Locate the cell with the specified text and output its [x, y] center coordinate. 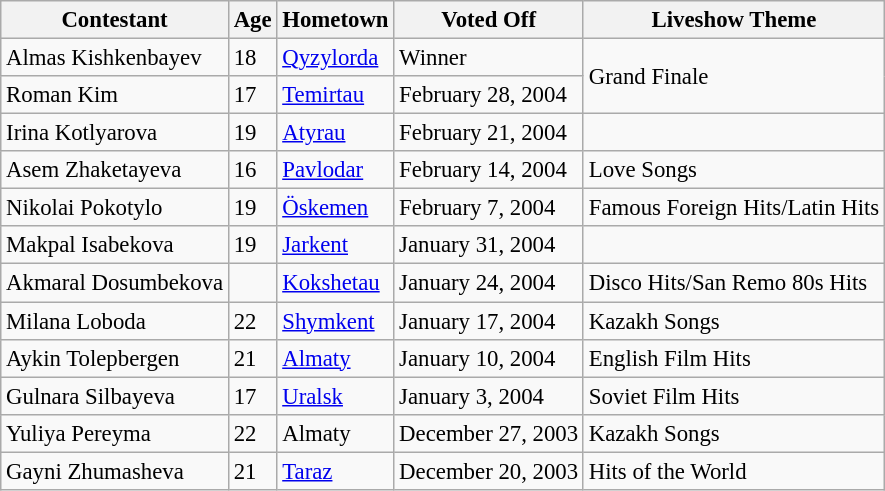
February 28, 2004 [489, 95]
January 3, 2004 [489, 396]
Öskemen [336, 208]
Taraz [336, 471]
February 21, 2004 [489, 133]
Asem Zhaketayeva [115, 170]
Milana Loboda [115, 321]
Disco Hits/San Remo 80s Hits [734, 283]
January 17, 2004 [489, 321]
Temirtau [336, 95]
Makpal Isabekova [115, 245]
Gulnara Silbayeva [115, 396]
December 20, 2003 [489, 471]
Contestant [115, 20]
Irina Kotlyarova [115, 133]
Soviet Film Hits [734, 396]
18 [252, 58]
Winner [489, 58]
Nikolai Pokotylo [115, 208]
16 [252, 170]
January 24, 2004 [489, 283]
Pavlodar [336, 170]
February 14, 2004 [489, 170]
Hometown [336, 20]
Qyzylorda [336, 58]
Famous Foreign Hits/Latin Hits [734, 208]
Jarkent [336, 245]
English Film Hits [734, 358]
Liveshow Theme [734, 20]
January 10, 2004 [489, 358]
Atyrau [336, 133]
February 7, 2004 [489, 208]
Roman Kim [115, 95]
Shymkent [336, 321]
Gayni Zhumasheva [115, 471]
Almas Kishkenbayev [115, 58]
Kokshetau [336, 283]
Uralsk [336, 396]
Age [252, 20]
Voted Off [489, 20]
Hits of the World [734, 471]
January 31, 2004 [489, 245]
Love Songs [734, 170]
Yuliya Pereyma [115, 433]
December 27, 2003 [489, 433]
Grand Finale [734, 76]
Aykin Tolepbergen [115, 358]
Akmaral Dosumbekova [115, 283]
